Scan for the cell matching the given text and deliver its [x, y] coordinate at center. 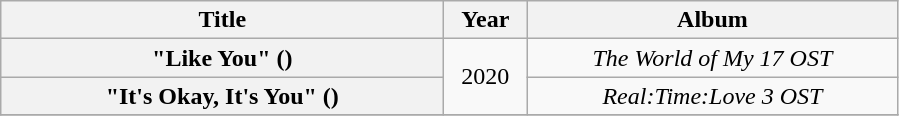
Real:Time:Love 3 OST [712, 96]
Year [486, 20]
The World of My 17 OST [712, 58]
Album [712, 20]
Title [222, 20]
"Like You" () [222, 58]
2020 [486, 77]
"It's Okay, It's You" () [222, 96]
